Search for the cell housing the specified text and yield its (x, y) center coordinate. 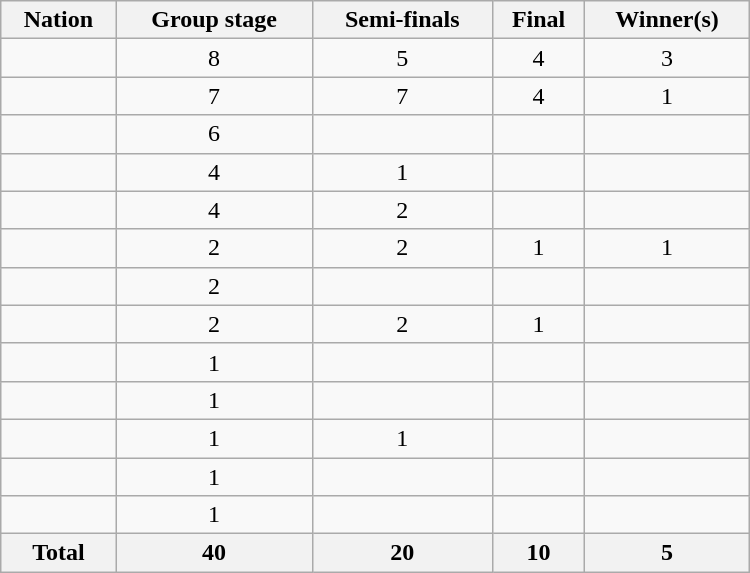
Nation (58, 20)
Final (538, 20)
10 (538, 553)
Total (58, 553)
3 (667, 58)
Semi-finals (402, 20)
20 (402, 553)
6 (214, 134)
8 (214, 58)
Group stage (214, 20)
Winner(s) (667, 20)
40 (214, 553)
